Capture the cell that displays the provided text and extract its [x, y] central coordinate. 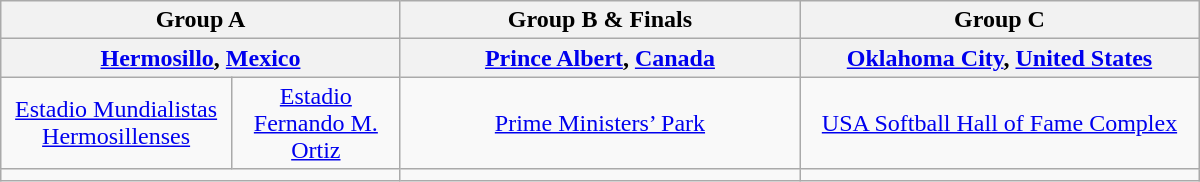
Oklahoma City, United States [1000, 58]
Group B & Finals [600, 20]
Hermosillo, Mexico [200, 58]
Prime Ministers’ Park [600, 123]
Estadio Mundialistas Hermosillenses [116, 123]
USA Softball Hall of Fame Complex [1000, 123]
Prince Albert, Canada [600, 58]
Group C [1000, 20]
Group A [200, 20]
Estadio Fernando M. Ortiz [316, 123]
